Provide the [X, Y] coordinate of the cell's center where the given text is located.  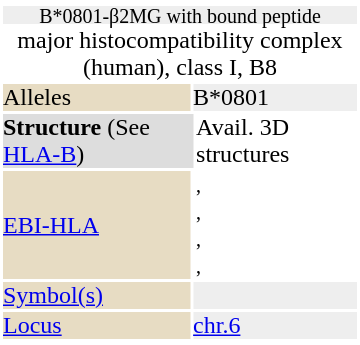
B*0801 [275, 98]
B*0801-β2MG with bound peptide [180, 15]
Alleles [96, 98]
Structure (See HLA-B) [98, 141]
, , , , [276, 225]
EBI-HLA [96, 225]
chr.6 [275, 326]
major histocompatibility complex (human), class I, B8 [180, 54]
Symbol(s) [96, 296]
Avail. 3D structures [276, 141]
Locus [96, 326]
